Pinpoint the cell where the given text exists, returning its [X, Y] midpoint coordinate. 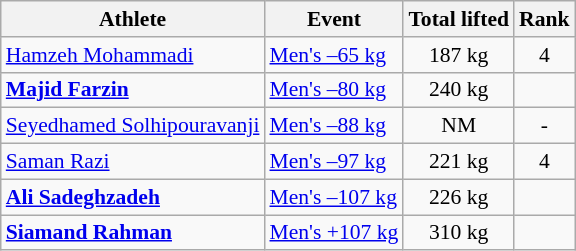
240 kg [458, 90]
- [544, 126]
Rank [544, 19]
Event [334, 19]
Men's –107 kg [334, 197]
NM [458, 126]
Siamand Rahman [133, 233]
Men's –65 kg [334, 55]
310 kg [458, 233]
Ali Sadeghzadeh [133, 197]
221 kg [458, 162]
Hamzeh Mohammadi [133, 55]
Seyedhamed Solhipouravanji [133, 126]
Athlete [133, 19]
Saman Razi [133, 162]
Men's –97 kg [334, 162]
Men's –88 kg [334, 126]
226 kg [458, 197]
Men's +107 kg [334, 233]
187 kg [458, 55]
Majid Farzin [133, 90]
Men's –80 kg [334, 90]
Total lifted [458, 19]
